Locate the cell with the specified text and output its [x, y] center coordinate. 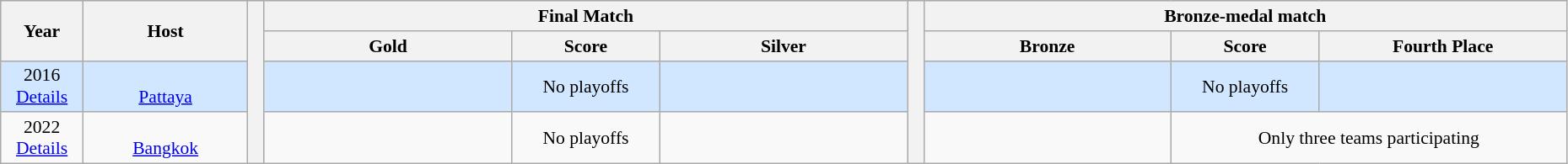
Only three teams participating [1368, 138]
Fourth Place [1442, 46]
Final Match [585, 16]
Silver [783, 46]
Gold [388, 46]
Pattaya [165, 86]
2022 Details [42, 138]
Bangkok [165, 138]
Bronze-medal match [1245, 16]
Year [42, 30]
Bronze [1048, 46]
Host [165, 30]
2016 Details [42, 86]
